Pinpoint the cell where the given text exists, returning its (X, Y) midpoint coordinate. 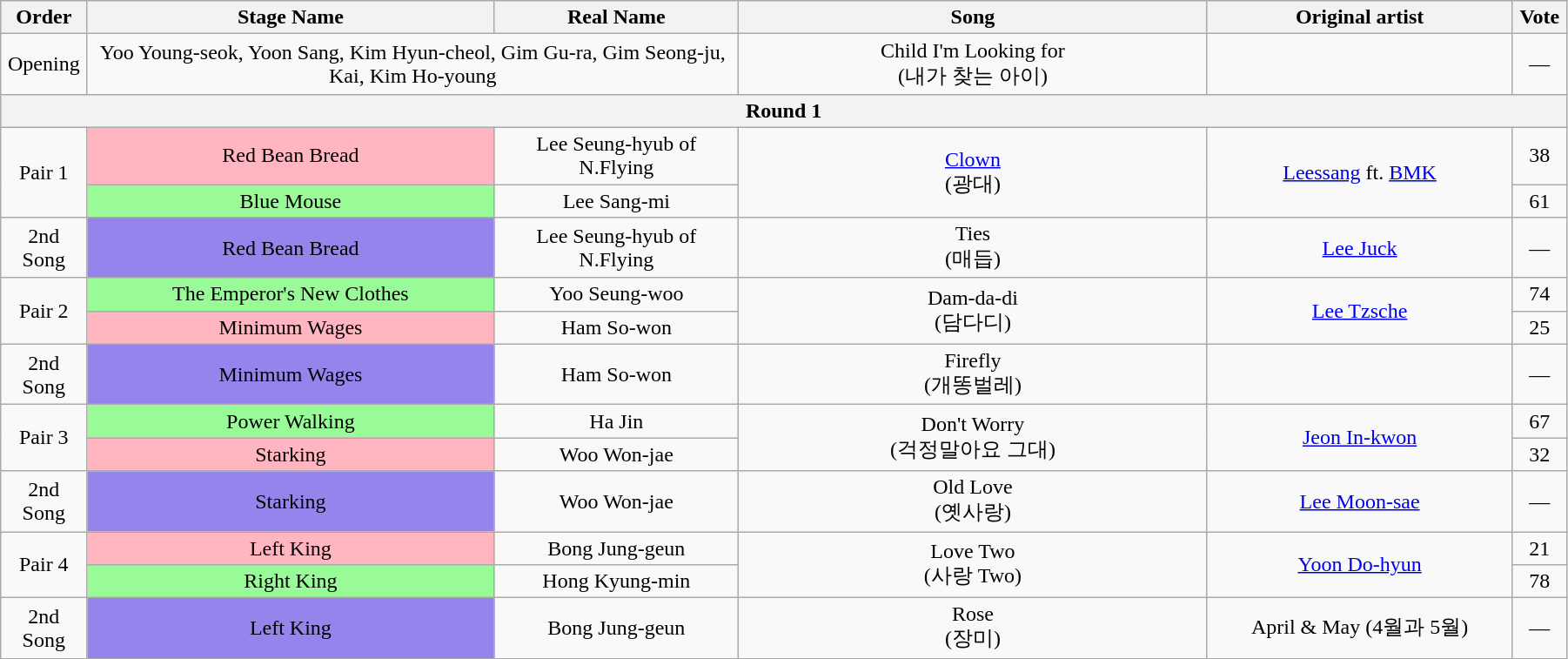
Lee Sang-mi (616, 201)
Power Walking (291, 421)
Child I'm Looking for(내가 찾는 아이) (973, 64)
61 (1539, 201)
Ha Jin (616, 421)
Leessang ft. BMK (1359, 172)
Yoo Young-seok, Yoon Sang, Kim Hyun-cheol, Gim Gu-ra, Gim Seong-ju, Kai, Kim Ho-young (412, 64)
The Emperor's New Clothes (291, 294)
Old Love(옛사랑) (973, 501)
Stage Name (291, 17)
April & May (4월과 5월) (1359, 629)
Opening (44, 64)
Yoo Seung-woo (616, 294)
Lee Tzsche (1359, 311)
Lee Moon-sae (1359, 501)
25 (1539, 327)
Firefly(개똥벌레) (973, 374)
Real Name (616, 17)
Right King (291, 582)
Vote (1539, 17)
Lee Juck (1359, 248)
78 (1539, 582)
Song (973, 17)
Hong Kyung-min (616, 582)
Blue Mouse (291, 201)
Pair 2 (44, 311)
Yoon Do-hyun (1359, 564)
67 (1539, 421)
Don't Worry(걱정말아요 그대) (973, 438)
Pair 1 (44, 172)
Rose(장미) (973, 629)
Jeon In-kwon (1359, 438)
21 (1539, 548)
Clown(광대) (973, 172)
Original artist (1359, 17)
Round 1 (784, 111)
Dam-da-di(담다디) (973, 311)
Pair 4 (44, 564)
Pair 3 (44, 438)
Order (44, 17)
74 (1539, 294)
32 (1539, 454)
38 (1539, 155)
Ties(매듭) (973, 248)
Love Two(사랑 Two) (973, 564)
